Pinpoint the cell where the given text exists, returning its (X, Y) midpoint coordinate. 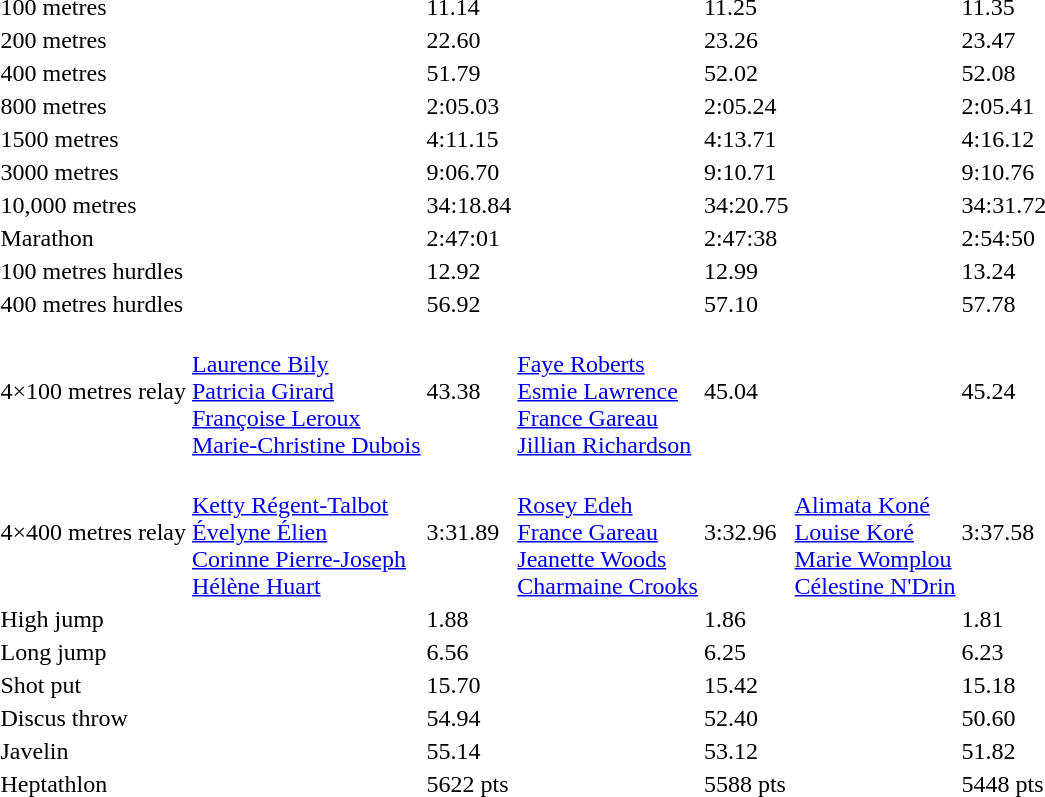
Faye RobertsEsmie LawrenceFrance GareauJillian Richardson (608, 391)
52.40 (746, 718)
4:13.71 (746, 139)
2:05.24 (746, 106)
2:05.03 (469, 106)
56.92 (469, 304)
57.10 (746, 304)
6.25 (746, 652)
1.88 (469, 619)
3:31.89 (469, 532)
23.26 (746, 40)
51.79 (469, 73)
9:06.70 (469, 172)
34:20.75 (746, 205)
9:10.71 (746, 172)
6.56 (469, 652)
12.99 (746, 271)
22.60 (469, 40)
54.94 (469, 718)
4:11.15 (469, 139)
Ketty Régent-TalbotÉvelyne ÉlienCorinne Pierre-JosephHélène Huart (306, 532)
2:47:01 (469, 238)
1.86 (746, 619)
52.02 (746, 73)
3:32.96 (746, 532)
Alimata KonéLouise KoréMarie WomplouCélestine N'Drin (875, 532)
Rosey EdehFrance GareauJeanette WoodsCharmaine Crooks (608, 532)
43.38 (469, 391)
55.14 (469, 751)
45.04 (746, 391)
15.70 (469, 685)
Laurence BilyPatricia GirardFrançoise LerouxMarie-Christine Dubois (306, 391)
12.92 (469, 271)
53.12 (746, 751)
2:47:38 (746, 238)
15.42 (746, 685)
34:18.84 (469, 205)
